Extract the [X, Y] coordinate from the center of the cell holding the provided text.  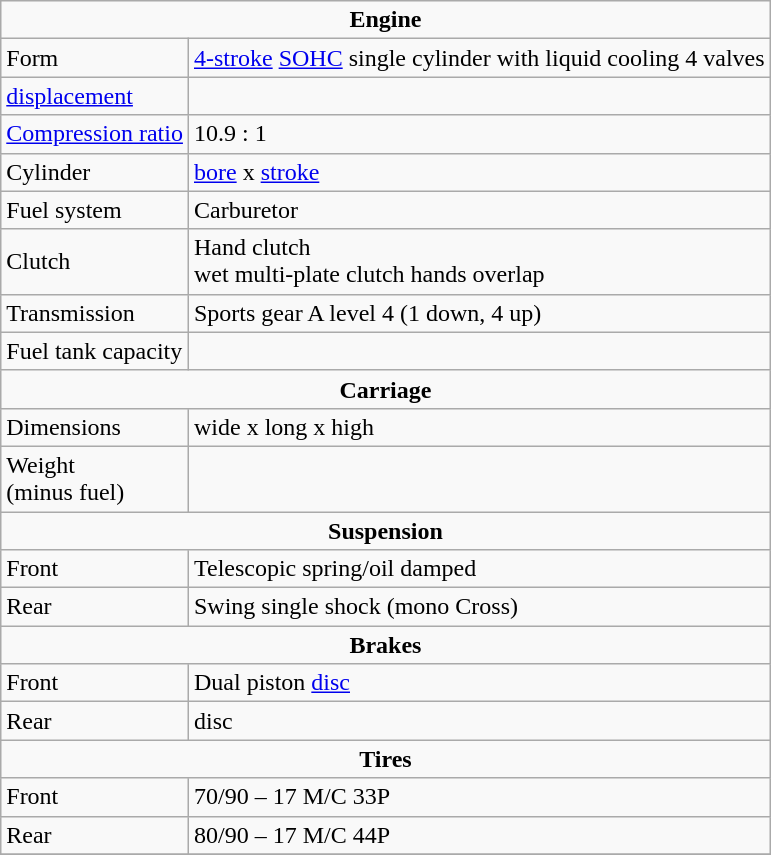
Engine [386, 20]
disc [479, 721]
Dual piston disc [479, 683]
70/90 – 17 M/C 33P [479, 797]
Fuel system [95, 210]
Carriage [386, 389]
Carburetor [479, 210]
wide x long x high [479, 427]
Hand clutchwet multi-plate clutch hands overlap [479, 262]
Telescopic spring/oil damped [479, 569]
Transmission [95, 313]
Form [95, 58]
Sports gear A level 4 (1 down, 4 up) [479, 313]
Fuel tank capacity [95, 351]
Compression ratio [95, 134]
10.9 : 1 [479, 134]
displacement [95, 96]
Tires [386, 759]
Brakes [386, 645]
Cylinder [95, 172]
Dimensions [95, 427]
Swing single shock (mono Cross) [479, 607]
Weight(minus fuel) [95, 478]
bore x stroke [479, 172]
80/90 – 17 M/C 44P [479, 835]
Clutch [95, 262]
Suspension [386, 531]
4-stroke SOHC single cylinder with liquid cooling 4 valves [479, 58]
